Find where the given text appears and provide that cell's center as [x, y] coordinate. 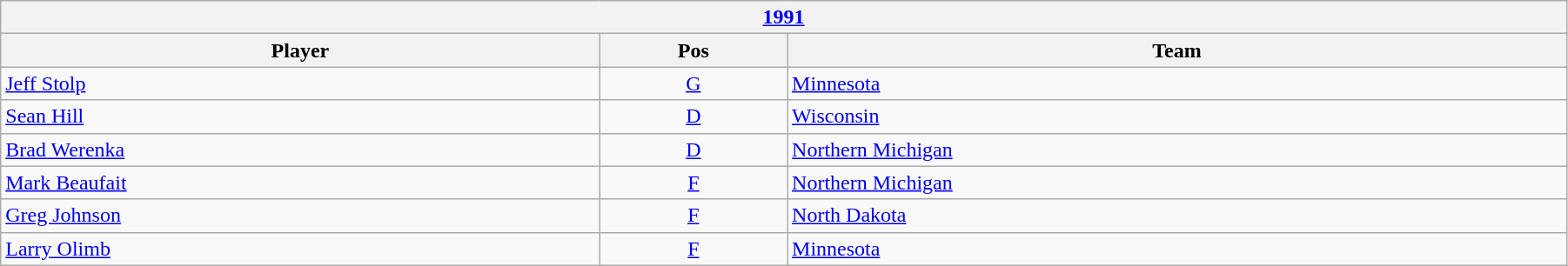
Pos [693, 50]
G [693, 83]
Mark Beaufait [300, 183]
1991 [784, 17]
Team [1177, 50]
Jeff Stolp [300, 83]
North Dakota [1177, 216]
Brad Werenka [300, 150]
Player [300, 50]
Sean Hill [300, 116]
Greg Johnson [300, 216]
Wisconsin [1177, 116]
Larry Olimb [300, 249]
